Locate the cell with the specified text and output its [x, y] center coordinate. 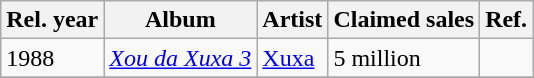
Claimed sales [404, 20]
Album [180, 20]
5 million [404, 58]
Xuxa [292, 58]
Xou da Xuxa 3 [180, 58]
Ref. [506, 20]
Rel. year [52, 20]
Artist [292, 20]
1988 [52, 58]
